Capture the cell that displays the provided text and extract its [x, y] central coordinate. 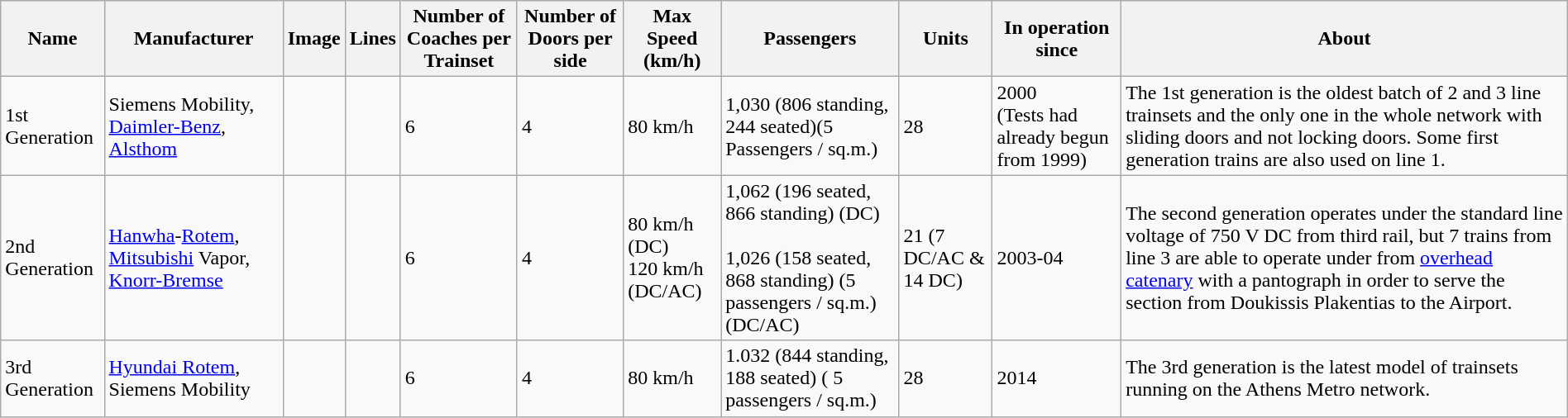
2nd Generation [53, 258]
Number of Doors per side [570, 39]
Manufacturer [194, 39]
2003-04 [1057, 258]
Number of Coaches per Trainset [458, 39]
In operationsince [1057, 39]
1,030 (806 standing, 244 seated)(5 Passengers / sq.m.) [810, 126]
Siemens Mobility, Daimler-Benz, Alsthοm [194, 126]
1,062 (196 seated, 866 standing) (DC)1,026 (158 seated, 868 standing) (5 passengers / sq.m.) (DC/AC) [810, 258]
80 km/h (DC)120 km/h (DC/AC) [672, 258]
The 3rd generation is the latest model of trainsets running on the Athens Metro network. [1345, 378]
Image [314, 39]
Passengers [810, 39]
About [1345, 39]
Hyundai Rotem, Siemens Mobility [194, 378]
1.032 (844 standing, 188 seated) ( 5 passengers / sq.m.) [810, 378]
1stGeneration [53, 126]
2014 [1057, 378]
Name [53, 39]
Lines [372, 39]
21 (7 DC/AC & 14 DC) [946, 258]
Hanwha-Rotem, Mitsubishi Vapor, Knorr-Bremse [194, 258]
3rd Generation [53, 378]
Max Speed(km/h) [672, 39]
Units [946, 39]
2000(Tests had already begun from 1999) [1057, 126]
